Find where the given text appears and provide that cell's center as (X, Y) coordinate. 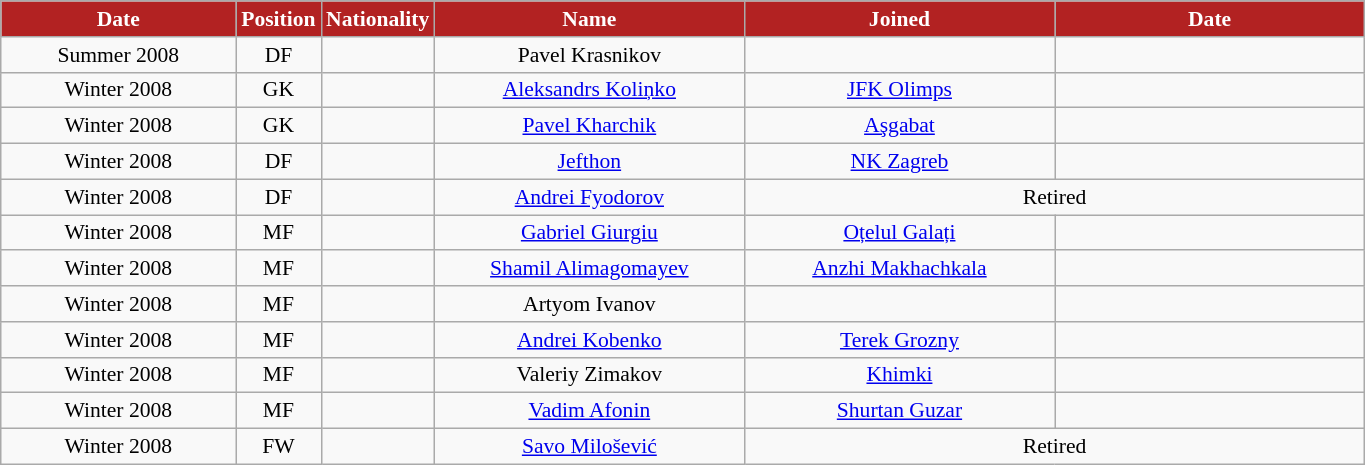
Savo Milošević (589, 447)
Summer 2008 (118, 55)
Position (278, 19)
Khimki (899, 375)
Terek Grozny (899, 340)
Pavel Kharchik (589, 126)
Shurtan Guzar (899, 411)
Vadim Afonin (589, 411)
Oțelul Galați (899, 233)
Anzhi Makhachkala (899, 269)
Aleksandrs Koliņko (589, 90)
Artyom Ivanov (589, 304)
JFK Olimps (899, 90)
Andrei Fyodorov (589, 197)
FW (278, 447)
Andrei Kobenko (589, 340)
Pavel Krasnikov (589, 55)
Shamil Alimagomayev (589, 269)
Gabriel Giurgiu (589, 233)
Joined (899, 19)
Nationality (378, 19)
Jefthon (589, 162)
NK Zagreb (899, 162)
Name (589, 19)
Valeriy Zimakov (589, 375)
Aşgabat (899, 126)
